Find where the given text appears and provide that cell's center as (x, y) coordinate. 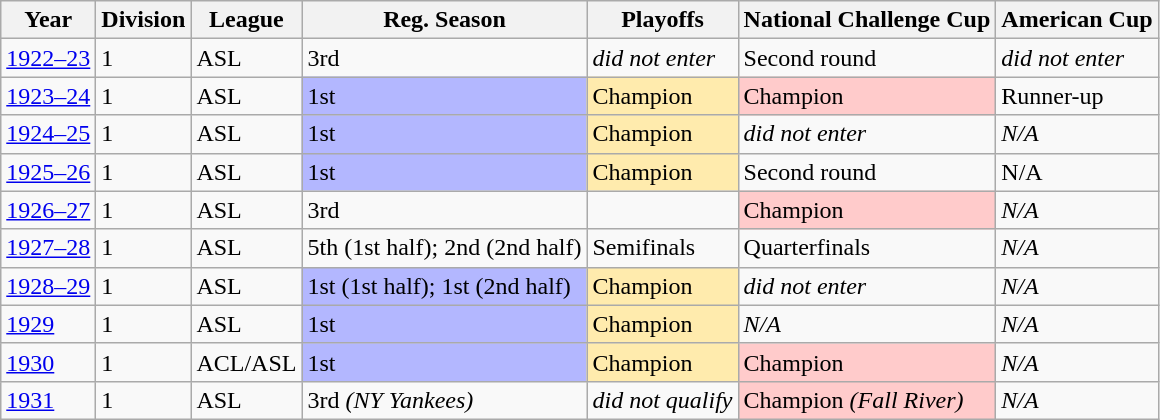
Reg. Season (444, 20)
3rd (NY Yankees) (444, 400)
1924–25 (48, 134)
5th (1st half); 2nd (2nd half) (444, 248)
ACL/ASL (246, 362)
1930 (48, 362)
National Challenge Cup (867, 20)
Champion (Fall River) (867, 400)
Semifinals (662, 248)
1st (1st half); 1st (2nd half) (444, 286)
Division (144, 20)
1926–27 (48, 210)
League (246, 20)
Playoffs (662, 20)
American Cup (1077, 20)
1929 (48, 324)
1931 (48, 400)
1922–23 (48, 58)
did not qualify (662, 400)
1927–28 (48, 248)
1923–24 (48, 96)
1925–26 (48, 172)
1928–29 (48, 286)
Runner-up (1077, 96)
Year (48, 20)
Quarterfinals (867, 248)
